For the text-containing cell, return its midpoint in (x, y) coordinate format. 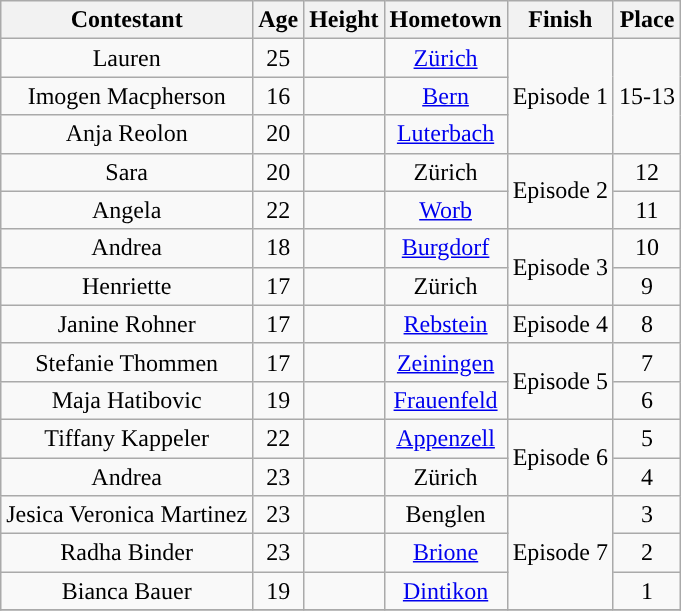
Episode 7 (560, 553)
Imogen Macpherson (127, 96)
Bern (446, 96)
Finish (560, 20)
Burgdorf (446, 248)
2 (646, 553)
4 (646, 477)
Janine Rohner (127, 324)
Sara (127, 172)
Rebstein (446, 324)
Bianca Bauer (127, 591)
Angela (127, 210)
Henriette (127, 286)
Hometown (446, 20)
10 (646, 248)
12 (646, 172)
Anja Reolon (127, 134)
Benglen (446, 515)
Luterbach (446, 134)
8 (646, 324)
Lauren (127, 58)
18 (278, 248)
25 (278, 58)
Maja Hatibovic (127, 400)
5 (646, 438)
3 (646, 515)
1 (646, 591)
Episode 6 (560, 457)
Episode 4 (560, 324)
Episode 1 (560, 96)
16 (278, 96)
Episode 2 (560, 191)
11 (646, 210)
Age (278, 20)
Radha Binder (127, 553)
Zeiningen (446, 362)
6 (646, 400)
Tiffany Kappeler (127, 438)
Brione (446, 553)
Episode 3 (560, 267)
Frauenfeld (446, 400)
Stefanie Thommen (127, 362)
Appenzell (446, 438)
Jesica Veronica Martinez (127, 515)
Episode 5 (560, 381)
7 (646, 362)
Height (344, 20)
15-13 (646, 96)
Dintikon (446, 591)
Place (646, 20)
Contestant (127, 20)
Worb (446, 210)
9 (646, 286)
